Extract the [x, y] coordinate from the center of the cell holding the provided text.  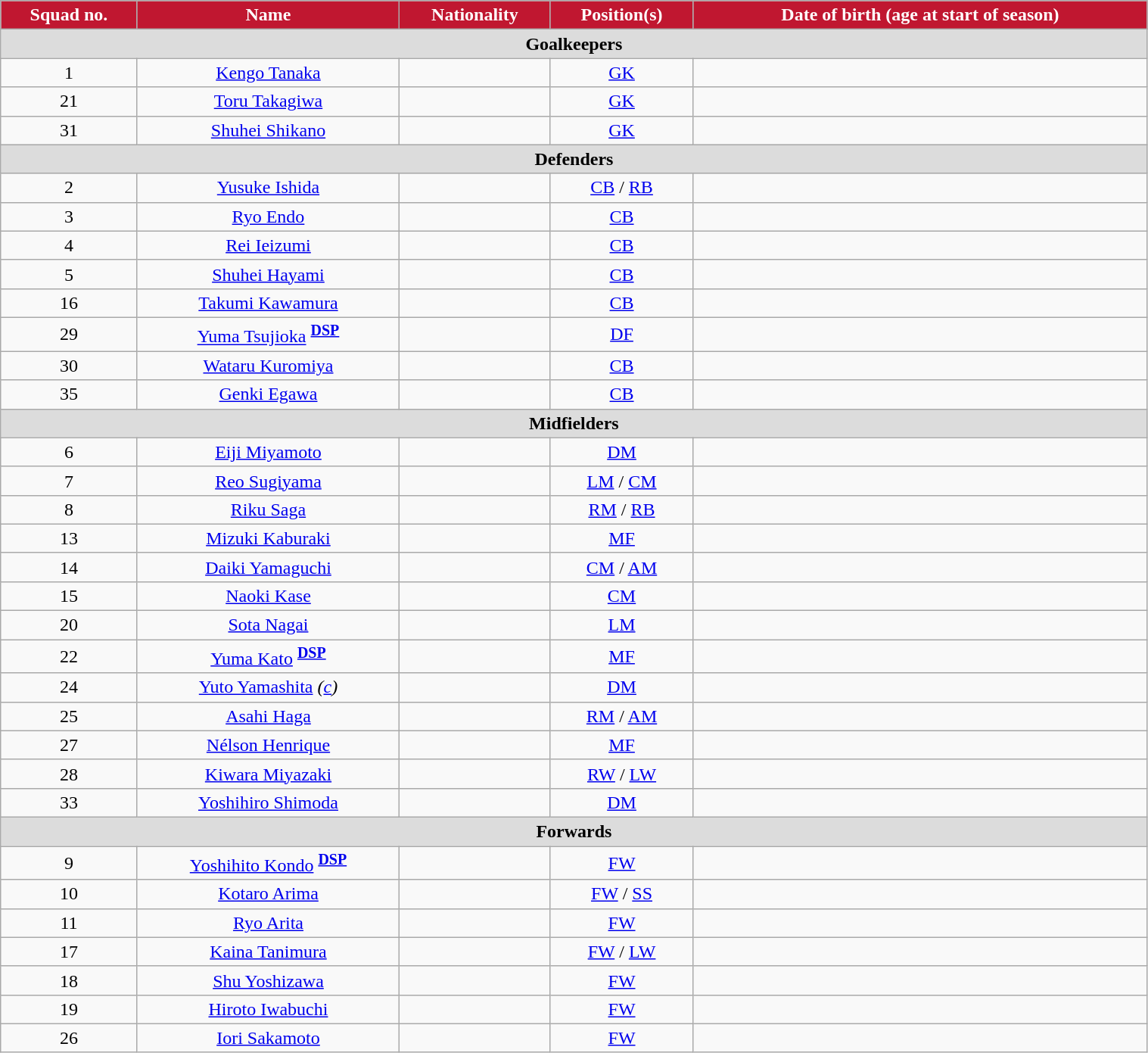
Kengo Tanaka [268, 73]
Ryo Endo [268, 217]
20 [69, 625]
19 [69, 1009]
Wataru Kuromiya [268, 366]
Squad no. [69, 15]
17 [69, 952]
8 [69, 509]
RW / LW [622, 774]
Yuto Yamashita (c) [268, 687]
6 [69, 452]
FW / LW [622, 952]
Kotaro Arima [268, 894]
Yusuke Ishida [268, 188]
Rei Ieizumi [268, 245]
Shu Yoshizawa [268, 980]
25 [69, 716]
Toru Takagiwa [268, 101]
Eiji Miyamoto [268, 452]
26 [69, 1038]
21 [69, 101]
Shuhei Shikano [268, 130]
11 [69, 923]
35 [69, 394]
Goalkeepers [574, 44]
16 [69, 303]
Kaina Tanimura [268, 952]
Yuma Kato DSP [268, 657]
Asahi Haga [268, 716]
RM / RB [622, 509]
9 [69, 863]
Nélson Henrique [268, 745]
2 [69, 188]
18 [69, 980]
Position(s) [622, 15]
Shuhei Hayami [268, 274]
RM / AM [622, 716]
27 [69, 745]
Ryo Arita [268, 923]
14 [69, 567]
3 [69, 217]
Riku Saga [268, 509]
Yuma Tsujioka DSP [268, 335]
Iori Sakamoto [268, 1038]
CM / AM [622, 567]
Kiwara Miyazaki [268, 774]
CM [622, 596]
22 [69, 657]
FW / SS [622, 894]
4 [69, 245]
15 [69, 596]
5 [69, 274]
1 [69, 73]
Genki Egawa [268, 394]
Yoshihiro Shimoda [268, 802]
DF [622, 335]
Name [268, 15]
LM / CM [622, 481]
33 [69, 802]
Sota Nagai [268, 625]
13 [69, 538]
Mizuki Kaburaki [268, 538]
Daiki Yamaguchi [268, 567]
28 [69, 774]
Defenders [574, 159]
Reo Sugiyama [268, 481]
Naoki Kase [268, 596]
29 [69, 335]
30 [69, 366]
Midfielders [574, 423]
Takumi Kawamura [268, 303]
31 [69, 130]
10 [69, 894]
Date of birth (age at start of season) [920, 15]
7 [69, 481]
Nationality [475, 15]
24 [69, 687]
Yoshihito Kondo DSP [268, 863]
Hiroto Iwabuchi [268, 1009]
Forwards [574, 831]
LM [622, 625]
CB / RB [622, 188]
